Locate the cell with the specified text and output its (x, y) center coordinate. 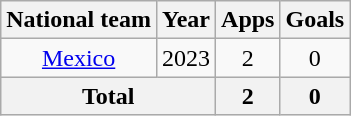
2023 (186, 58)
Goals (315, 20)
Total (108, 96)
National team (79, 20)
Year (186, 20)
Apps (248, 20)
Mexico (79, 58)
